For the text-containing cell, return its midpoint in [x, y] coordinate format. 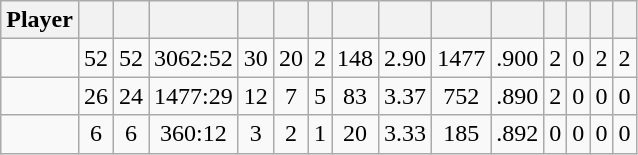
.892 [518, 134]
83 [356, 96]
.890 [518, 96]
2.90 [406, 58]
1 [320, 134]
Player [40, 20]
752 [462, 96]
1477 [462, 58]
24 [132, 96]
148 [356, 58]
.900 [518, 58]
360:12 [194, 134]
3.37 [406, 96]
5 [320, 96]
185 [462, 134]
3 [256, 134]
1477:29 [194, 96]
3062:52 [194, 58]
7 [290, 96]
12 [256, 96]
26 [96, 96]
30 [256, 58]
3.33 [406, 134]
